Scan for the cell matching the given text and deliver its (x, y) coordinate at center. 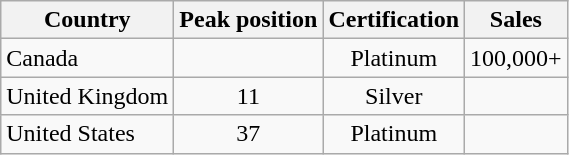
11 (248, 96)
Sales (516, 20)
Country (88, 20)
37 (248, 134)
United States (88, 134)
United Kingdom (88, 96)
Canada (88, 58)
100,000+ (516, 58)
Silver (394, 96)
Peak position (248, 20)
Certification (394, 20)
